From the cell containing the given text, extract its center point as (X, Y) coordinate. 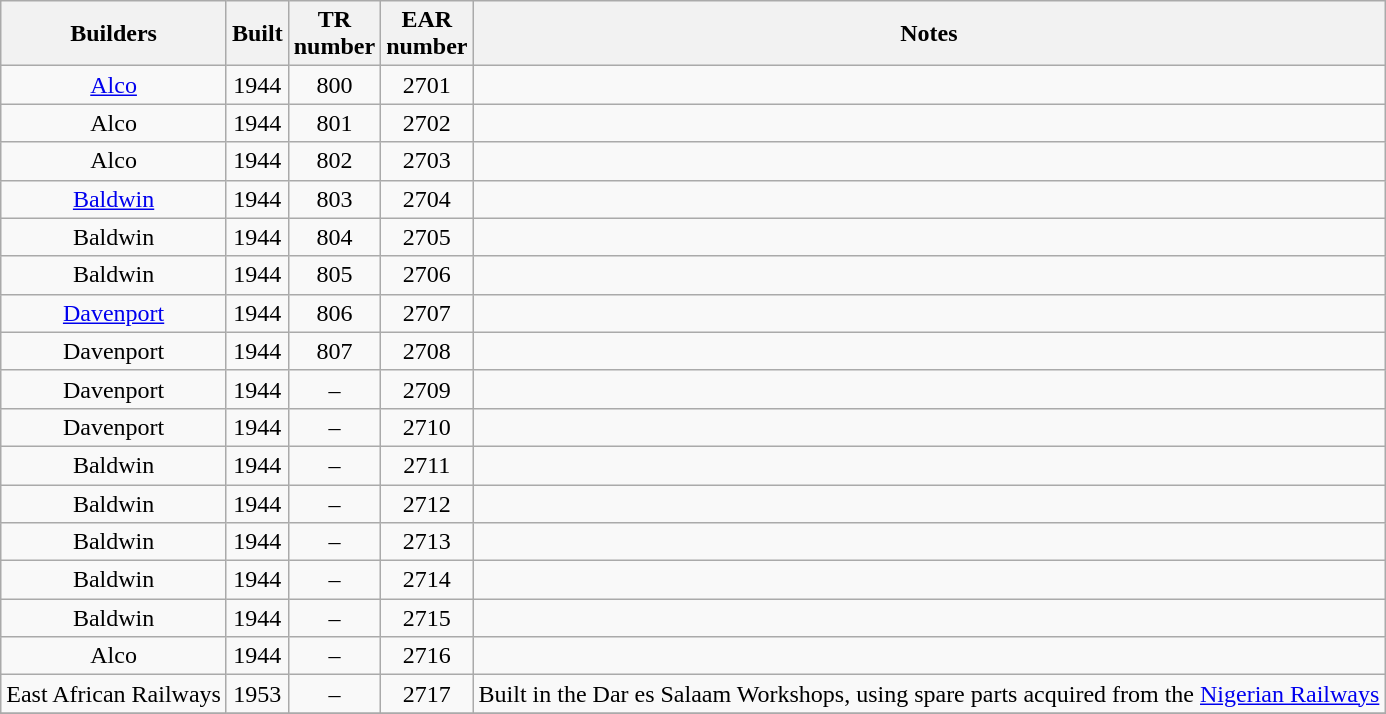
2703 (427, 161)
2709 (427, 389)
2702 (427, 123)
Built in the Dar es Salaam Workshops, using spare parts acquired from the Nigerian Railways (929, 694)
2714 (427, 580)
803 (334, 199)
2716 (427, 656)
804 (334, 237)
TRnumber (334, 34)
2707 (427, 313)
806 (334, 313)
2701 (427, 85)
Built (257, 34)
East African Railways (114, 694)
2712 (427, 503)
2717 (427, 694)
2711 (427, 465)
807 (334, 351)
805 (334, 275)
2704 (427, 199)
2708 (427, 351)
802 (334, 161)
2715 (427, 618)
2710 (427, 427)
801 (334, 123)
EARnumber (427, 34)
800 (334, 85)
1953 (257, 694)
Builders (114, 34)
2706 (427, 275)
Notes (929, 34)
2713 (427, 542)
2705 (427, 237)
